Return [x, y] of the center of cell containing provided text 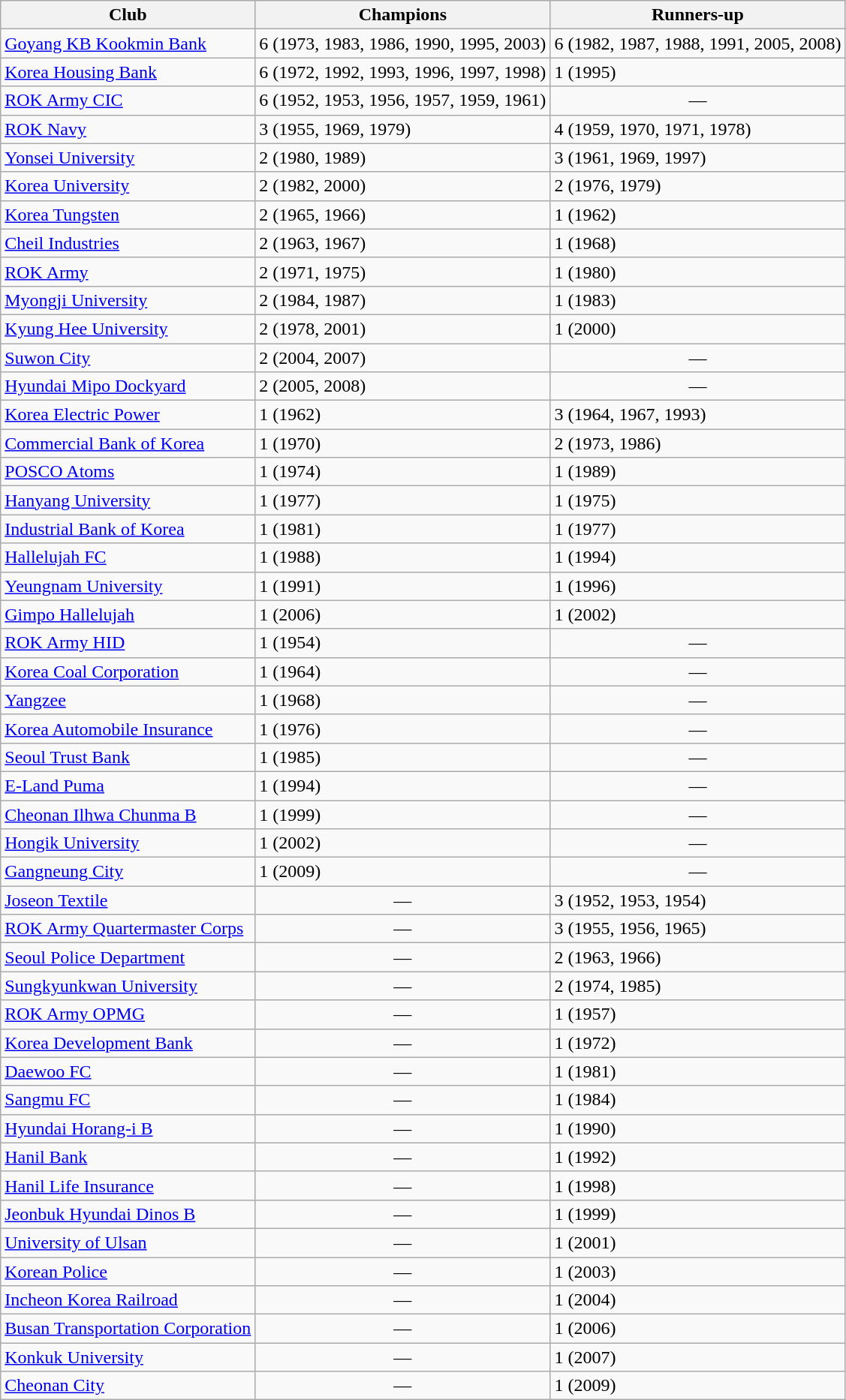
1 (2001) [698, 1242]
Suwon City [128, 358]
Sangmu FC [128, 1100]
2 (1982, 2000) [402, 186]
Korea University [128, 186]
Sungkyunkwan University [128, 986]
1 (1983) [698, 300]
Hanil Life Insurance [128, 1185]
1 (1985) [402, 757]
Champions [402, 15]
3 (1955, 1956, 1965) [698, 929]
3 (1961, 1969, 1997) [698, 158]
ROK Army OPMG [128, 1014]
6 (1952, 1953, 1956, 1957, 1959, 1961) [402, 101]
Hanil Bank [128, 1157]
1 (1957) [698, 1014]
6 (1973, 1983, 1986, 1990, 1995, 2003) [402, 44]
6 (1972, 1992, 1993, 1996, 1997, 1998) [402, 72]
1 (2004) [698, 1300]
Gimpo Hallelujah [128, 614]
2 (1965, 1966) [402, 215]
3 (1952, 1953, 1954) [698, 900]
2 (1978, 2001) [402, 329]
Runners-up [698, 15]
ROK Army HID [128, 643]
1 (2000) [698, 329]
Incheon Korea Railroad [128, 1300]
2 (1971, 1975) [402, 272]
Seoul Trust Bank [128, 757]
Korean Police [128, 1272]
University of Ulsan [128, 1242]
Industrial Bank of Korea [128, 529]
Hallelujah FC [128, 557]
E-Land Puma [128, 786]
Korea Electric Power [128, 415]
2 (1980, 1989) [402, 158]
Korea Coal Corporation [128, 671]
2 (1976, 1979) [698, 186]
1 (1976) [402, 729]
Commercial Bank of Korea [128, 443]
Yangzee [128, 700]
Hanyang University [128, 500]
2 (1984, 1987) [402, 300]
Club [128, 15]
Korea Development Bank [128, 1043]
1 (1990) [698, 1128]
Hyundai Horang-i B [128, 1128]
ROK Army [128, 272]
1 (1995) [698, 72]
Korea Automobile Insurance [128, 729]
2 (1963, 1966) [698, 957]
1 (1996) [698, 586]
1 (2003) [698, 1272]
1 (1975) [698, 500]
2 (1973, 1986) [698, 443]
1 (1964) [402, 671]
Korea Housing Bank [128, 72]
Yonsei University [128, 158]
Daewoo FC [128, 1071]
Cheil Industries [128, 243]
Hongik University [128, 843]
1 (1988) [402, 557]
Konkuk University [128, 1357]
Busan Transportation Corporation [128, 1329]
Cheonan City [128, 1386]
1 (1980) [698, 272]
Hyundai Mipo Dockyard [128, 386]
1 (1989) [698, 472]
2 (2004, 2007) [402, 358]
ROK Army CIC [128, 101]
Cheonan Ilhwa Chunma B [128, 814]
1 (1972) [698, 1043]
Jeonbuk Hyundai Dinos B [128, 1214]
POSCO Atoms [128, 472]
Seoul Police Department [128, 957]
ROK Navy [128, 129]
2 (1963, 1967) [402, 243]
3 (1964, 1967, 1993) [698, 415]
Korea Tungsten [128, 215]
1 (1991) [402, 586]
1 (1992) [698, 1157]
6 (1982, 1987, 1988, 1991, 2005, 2008) [698, 44]
1 (1970) [402, 443]
Kyung Hee University [128, 329]
1 (1998) [698, 1185]
1 (1974) [402, 472]
2 (2005, 2008) [402, 386]
ROK Army Quartermaster Corps [128, 929]
Joseon Textile [128, 900]
1 (2007) [698, 1357]
Gangneung City [128, 872]
3 (1955, 1969, 1979) [402, 129]
4 (1959, 1970, 1971, 1978) [698, 129]
Goyang KB Kookmin Bank [128, 44]
Myongji University [128, 300]
2 (1974, 1985) [698, 986]
1 (1954) [402, 643]
1 (1984) [698, 1100]
Yeungnam University [128, 586]
